From the cell containing the given text, extract its center point as [X, Y] coordinate. 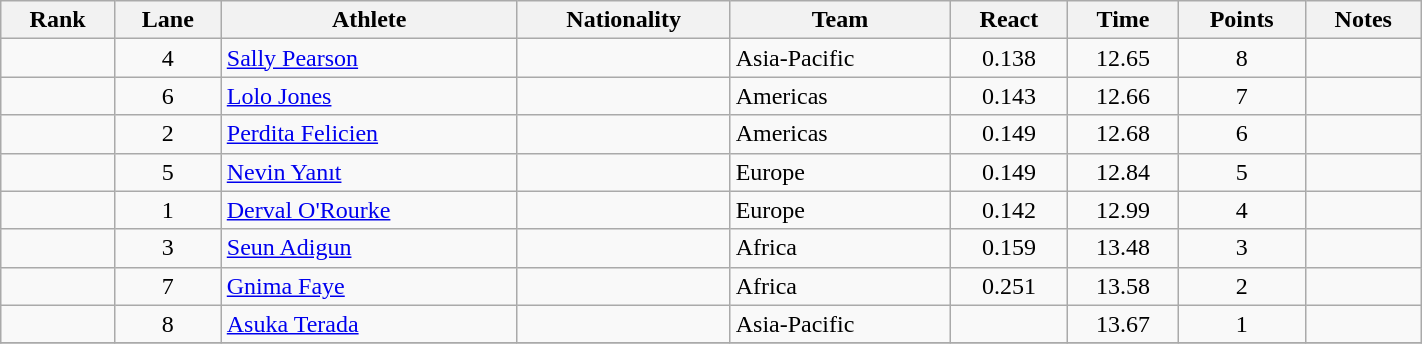
0.138 [1009, 58]
12.65 [1123, 58]
12.99 [1123, 210]
React [1009, 20]
13.67 [1123, 324]
13.58 [1123, 286]
Nevin Yanıt [369, 172]
Notes [1363, 20]
Asuka Terada [369, 324]
12.68 [1123, 134]
0.251 [1009, 286]
Nationality [624, 20]
13.48 [1123, 248]
Team [840, 20]
Gnima Faye [369, 286]
Derval O'Rourke [369, 210]
Athlete [369, 20]
Perdita Felicien [369, 134]
0.142 [1009, 210]
0.143 [1009, 96]
Seun Adigun [369, 248]
Lolo Jones [369, 96]
0.159 [1009, 248]
12.66 [1123, 96]
Time [1123, 20]
Lane [168, 20]
12.84 [1123, 172]
Points [1242, 20]
Rank [58, 20]
Sally Pearson [369, 58]
